Capture the cell that displays the provided text and extract its (X, Y) central coordinate. 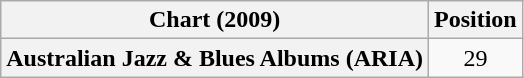
Position (476, 20)
29 (476, 58)
Australian Jazz & Blues Albums (ARIA) (215, 58)
Chart (2009) (215, 20)
